Capture the cell that displays the provided text and extract its [X, Y] central coordinate. 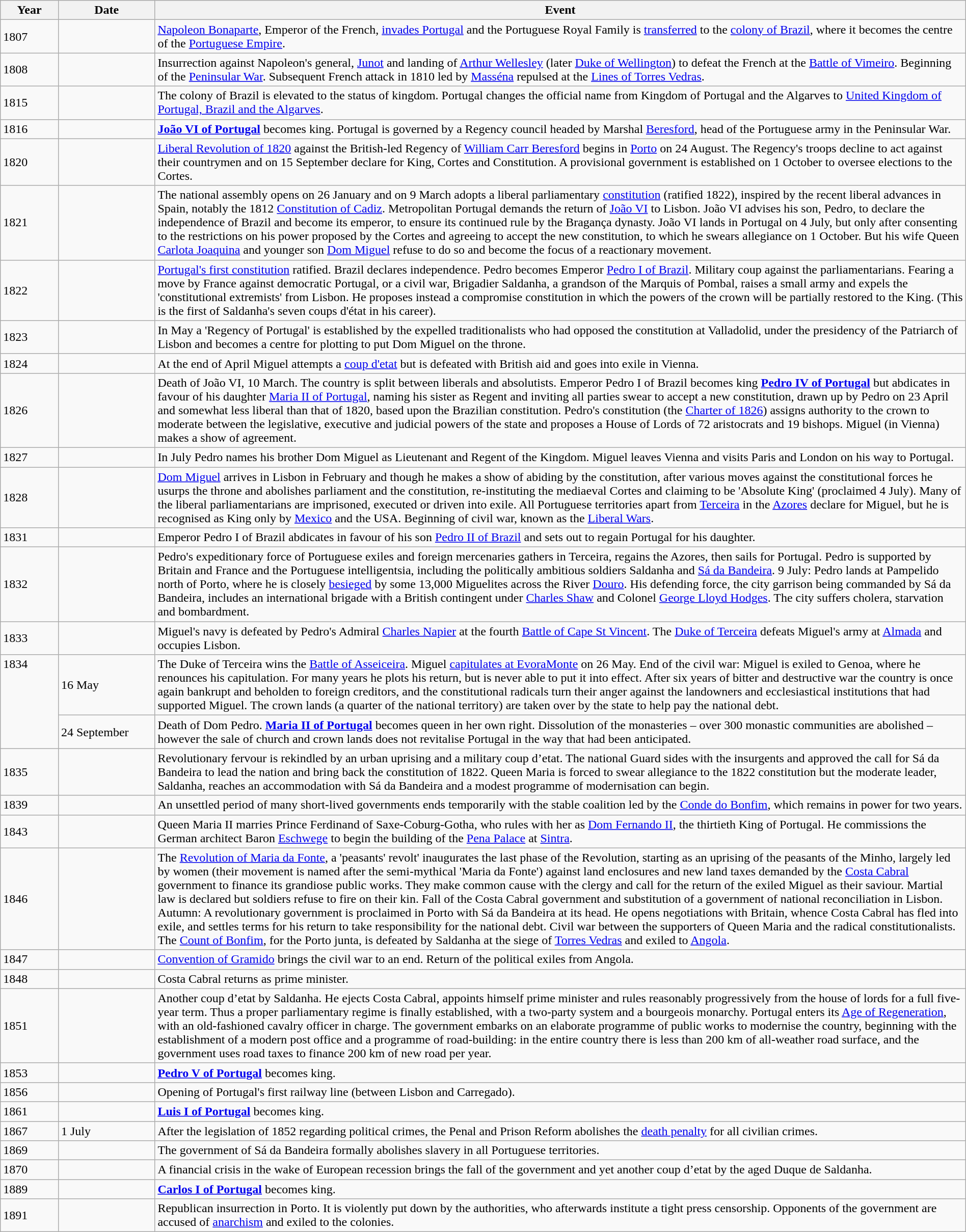
1834 [30, 702]
1870 [30, 1170]
1847 [30, 959]
1889 [30, 1189]
1869 [30, 1150]
Luis I of Portugal becomes king. [560, 1111]
Emperor Pedro I of Brazil abdicates in favour of his son Pedro II of Brazil and sets out to regain Portugal for his daughter. [560, 538]
1856 [30, 1092]
1 July [106, 1131]
1891 [30, 1216]
24 September [106, 732]
1823 [30, 337]
Convention of Gramido brings the civil war to an end. Return of the political exiles from Angola. [560, 959]
Event [560, 10]
1831 [30, 538]
1820 [30, 162]
1851 [30, 1026]
1827 [30, 457]
1843 [30, 832]
1832 [30, 584]
1826 [30, 410]
Costa Cabral returns as prime minister. [560, 979]
1822 [30, 290]
Opening of Portugal's first railway line (between Lisbon and Carregado). [560, 1092]
1816 [30, 129]
1824 [30, 363]
1835 [30, 772]
Year [30, 10]
1815 [30, 103]
1853 [30, 1073]
1848 [30, 979]
Date [106, 10]
1839 [30, 805]
1846 [30, 899]
1807 [30, 37]
At the end of April Miguel attempts a coup d'etat but is defeated with British aid and goes into exile in Vienna. [560, 363]
1808 [30, 69]
1828 [30, 497]
After the legislation of 1852 regarding political crimes, the Penal and Prison Reform abolishes the death penalty for all civilian crimes. [560, 1131]
1867 [30, 1131]
Pedro V of Portugal becomes king. [560, 1073]
1821 [30, 223]
Carlos I of Portugal becomes king. [560, 1189]
1861 [30, 1111]
1833 [30, 638]
The government of Sá da Bandeira formally abolishes slavery in all Portuguese territories. [560, 1150]
A financial crisis in the wake of European recession brings the fall of the government and yet another coup d’etat by the aged Duque de Saldanha. [560, 1170]
16 May [106, 685]
